Find where the given text appears and provide that cell's center as [x, y] coordinate. 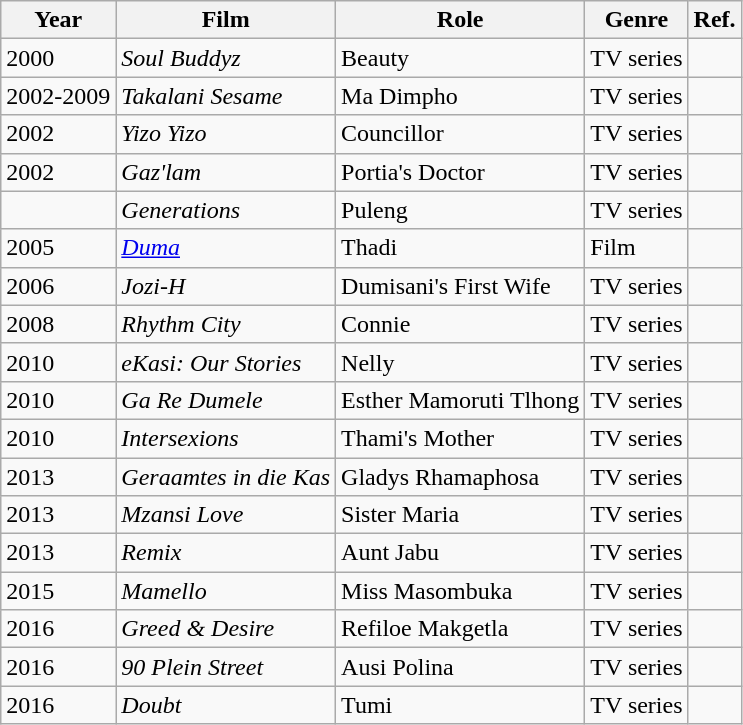
Doubt [226, 705]
Yizo Yizo [226, 134]
Dumisani's First Wife [460, 286]
eKasi: Our Stories [226, 362]
Year [58, 20]
Beauty [460, 58]
Intersexions [226, 438]
Thadi [460, 248]
Tumi [460, 705]
Generations [226, 210]
Puleng [460, 210]
Genre [636, 20]
Ausi Polina [460, 667]
Soul Buddyz [226, 58]
Remix [226, 553]
Connie [460, 324]
Sister Maria [460, 515]
2015 [58, 591]
Aunt Jabu [460, 553]
Mamello [226, 591]
2008 [58, 324]
Ref. [714, 20]
2002-2009 [58, 96]
Thami's Mother [460, 438]
Portia's Doctor [460, 172]
Ma Dimpho [460, 96]
Jozi-H [226, 286]
Esther Mamoruti Tlhong [460, 400]
Gaz'lam [226, 172]
90 Plein Street [226, 667]
Councillor [460, 134]
Miss Masombuka [460, 591]
Rhythm City [226, 324]
Role [460, 20]
Greed & Desire [226, 629]
Takalani Sesame [226, 96]
Geraamtes in die Kas [226, 477]
Refiloe Makgetla [460, 629]
Ga Re Dumele [226, 400]
2000 [58, 58]
2005 [58, 248]
Nelly [460, 362]
2006 [58, 286]
Duma [226, 248]
Gladys Rhamaphosa [460, 477]
Mzansi Love [226, 515]
